Return the [x, y] coordinate for the center point of the cell that contains the specified text.  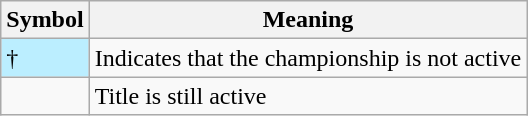
Meaning [308, 20]
Title is still active [308, 96]
Indicates that the championship is not active [308, 58]
Symbol [45, 20]
† [45, 58]
